Identify which cell holds the provided text, then report its [x, y] central coordinate. 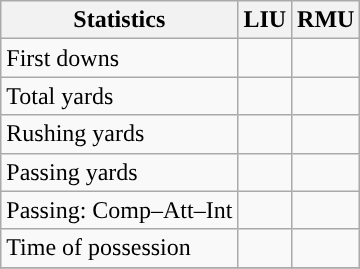
Total yards [120, 96]
Statistics [120, 20]
First downs [120, 58]
RMU [326, 20]
LIU [265, 20]
Passing yards [120, 172]
Time of possession [120, 248]
Rushing yards [120, 134]
Passing: Comp–Att–Int [120, 210]
